From the cell containing the given text, extract its center point as (X, Y) coordinate. 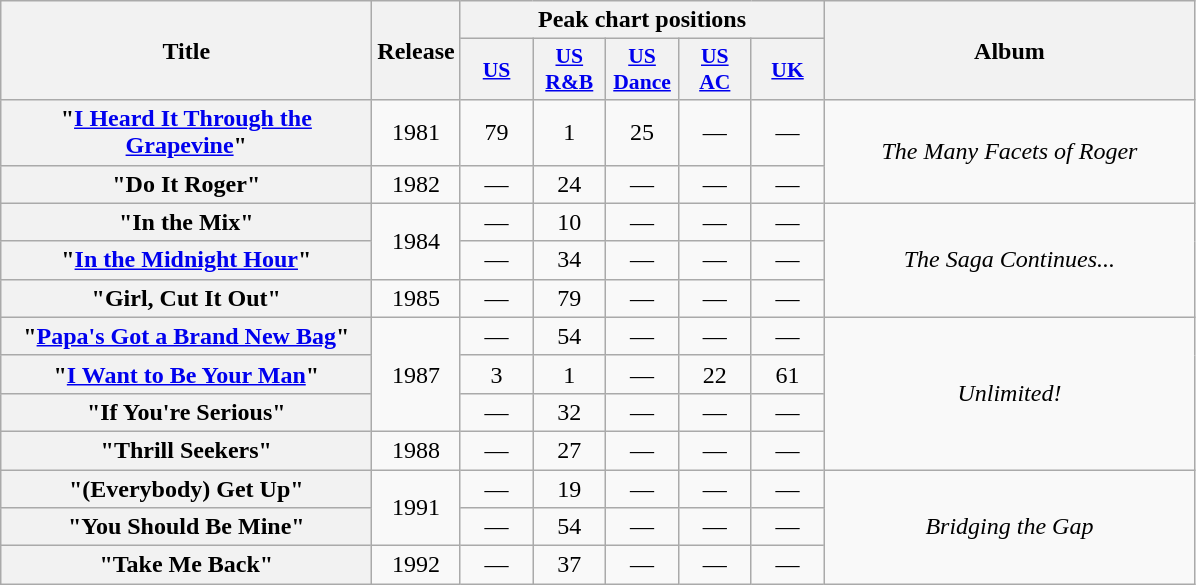
"In the Midnight Hour" (186, 260)
US R&B (570, 70)
24 (570, 184)
"(Everybody) Get Up" (186, 489)
"I Want to Be Your Man" (186, 374)
"You Should Be Mine" (186, 527)
"I Heard It Through the Grapevine" (186, 132)
61 (788, 374)
US Dance (642, 70)
1985 (416, 298)
10 (570, 222)
Unlimited! (1010, 393)
UK (788, 70)
27 (570, 450)
1992 (416, 565)
"Take Me Back" (186, 565)
22 (714, 374)
US (496, 70)
Bridging the Gap (1010, 527)
32 (570, 412)
1984 (416, 241)
1982 (416, 184)
"Girl, Cut It Out" (186, 298)
34 (570, 260)
"In the Mix" (186, 222)
Release (416, 50)
"Thrill Seekers" (186, 450)
Album (1010, 50)
37 (570, 565)
1991 (416, 508)
1981 (416, 132)
3 (496, 374)
US AC (714, 70)
Peak chart positions (642, 20)
25 (642, 132)
"Do It Roger" (186, 184)
1987 (416, 374)
1988 (416, 450)
"Papa's Got a Brand New Bag" (186, 336)
19 (570, 489)
"If You're Serious" (186, 412)
The Many Facets of Roger (1010, 152)
The Saga Continues... (1010, 260)
Title (186, 50)
